Provide the (X, Y) coordinate of the cell's center where the given text is located.  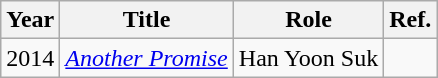
Role (308, 20)
Another Promise (146, 58)
Han Yoon Suk (308, 58)
Title (146, 20)
2014 (30, 58)
Year (30, 20)
Ref. (410, 20)
